Capture the cell that displays the provided text and extract its (x, y) central coordinate. 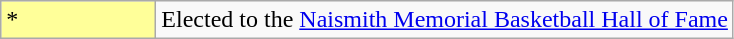
Elected to the Naismith Memorial Basketball Hall of Fame (445, 20)
* (78, 20)
